Find where the given text appears and provide that cell's center as (x, y) coordinate. 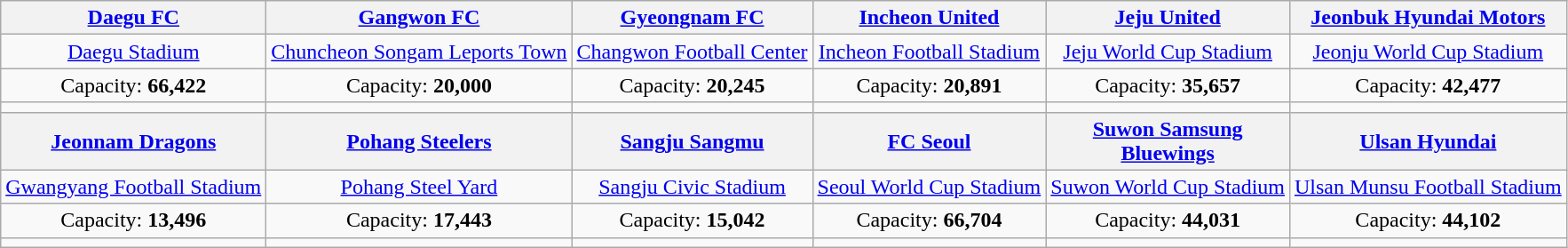
Capacity: 44,102 (1428, 220)
Capacity: 44,031 (1168, 220)
Capacity: 20,000 (419, 85)
Jeonnam Dragons (133, 140)
Suwon SamsungBluewings (1168, 140)
Capacity: 35,657 (1168, 85)
Seoul World Cup Stadium (929, 187)
Gangwon FC (419, 18)
Capacity: 66,422 (133, 85)
FC Seoul (929, 140)
Ulsan Munsu Football Stadium (1428, 187)
Capacity: 66,704 (929, 220)
Capacity: 13,496 (133, 220)
Jeju United (1168, 18)
Incheon United (929, 18)
Changwon Football Center (693, 52)
Gyeongnam FC (693, 18)
Ulsan Hyundai (1428, 140)
Jeju World Cup Stadium (1168, 52)
Jeonju World Cup Stadium (1428, 52)
Chuncheon Songam Leports Town (419, 52)
Capacity: 17,443 (419, 220)
Daegu FC (133, 18)
Pohang Steelers (419, 140)
Gwangyang Football Stadium (133, 187)
Suwon World Cup Stadium (1168, 187)
Capacity: 15,042 (693, 220)
Capacity: 42,477 (1428, 85)
Capacity: 20,891 (929, 85)
Sangju Sangmu (693, 140)
Sangju Civic Stadium (693, 187)
Pohang Steel Yard (419, 187)
Daegu Stadium (133, 52)
Jeonbuk Hyundai Motors (1428, 18)
Incheon Football Stadium (929, 52)
Capacity: 20,245 (693, 85)
